Extract the (X, Y) coordinate from the center of the cell holding the provided text.  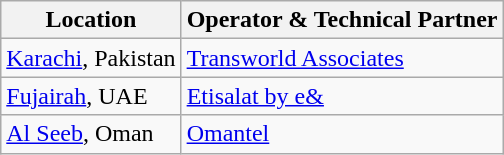
Location (91, 20)
Transworld Associates (342, 58)
Fujairah, UAE (91, 96)
Operator & Technical Partner (342, 20)
Omantel (342, 134)
Karachi, Pakistan (91, 58)
Etisalat by e& (342, 96)
Al Seeb, Oman (91, 134)
